Output the (x, y) coordinate of the center of the cell containing the given text.  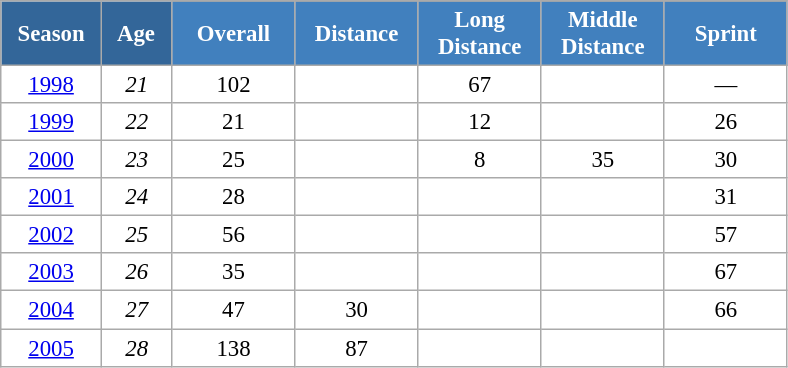
2003 (52, 273)
1999 (52, 122)
Season (52, 34)
31 (726, 197)
2005 (52, 348)
Long Distance (480, 34)
23 (136, 160)
66 (726, 310)
Middle Distance (602, 34)
24 (136, 197)
87 (356, 348)
2001 (52, 197)
27 (136, 310)
2004 (52, 310)
2000 (52, 160)
1998 (52, 85)
56 (234, 235)
Sprint (726, 34)
47 (234, 310)
12 (480, 122)
138 (234, 348)
22 (136, 122)
Distance (356, 34)
57 (726, 235)
2002 (52, 235)
— (726, 85)
102 (234, 85)
Age (136, 34)
Overall (234, 34)
8 (480, 160)
